For the text-containing cell, return its midpoint in [x, y] coordinate format. 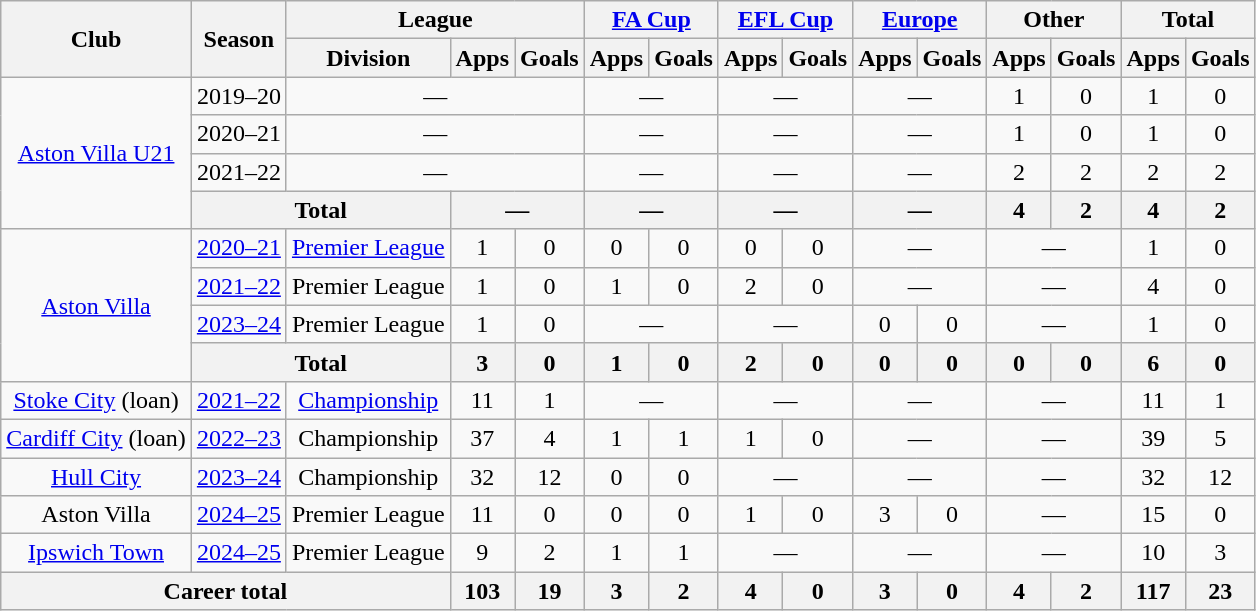
Ipswich Town [96, 553]
Other [1054, 20]
FA Cup [651, 20]
10 [1153, 553]
23 [1220, 591]
Stoke City (loan) [96, 400]
League [435, 20]
6 [1153, 362]
9 [482, 553]
Europe [920, 20]
19 [549, 591]
Division [368, 58]
2022–23 [238, 438]
5 [1220, 438]
EFL Cup [785, 20]
Aston Villa U21 [96, 153]
Season [238, 39]
103 [482, 591]
39 [1153, 438]
Career total [226, 591]
Club [96, 39]
37 [482, 438]
117 [1153, 591]
2019–20 [238, 96]
Cardiff City (loan) [96, 438]
15 [1153, 515]
Hull City [96, 477]
